Output the [x, y] coordinate of the center of the cell containing the given text.  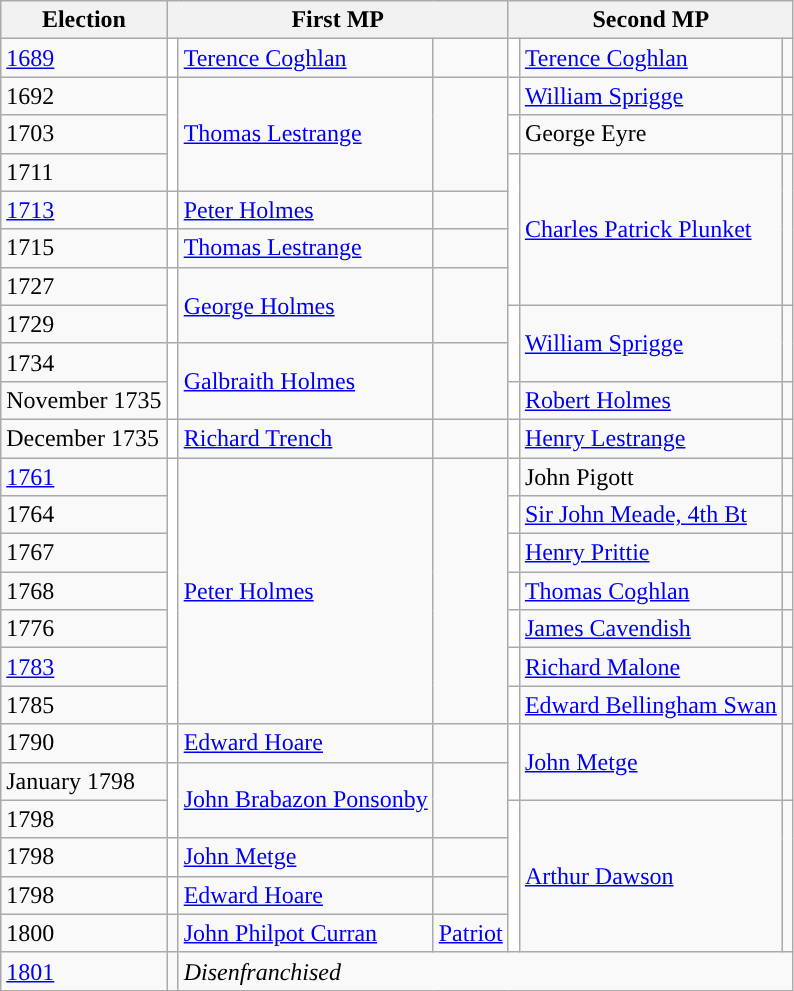
1689 [84, 58]
Galbraith Holmes [306, 381]
1692 [84, 96]
1801 [84, 971]
1783 [84, 667]
John Pigott [650, 477]
Richard Trench [306, 438]
Henry Prittie [650, 553]
1785 [84, 705]
Thomas Coghlan [650, 591]
November 1735 [84, 400]
John Brabazon Ponsonby [306, 800]
1800 [84, 933]
1768 [84, 591]
Robert Holmes [650, 400]
Arthur Dawson [650, 876]
1711 [84, 172]
Richard Malone [650, 667]
James Cavendish [650, 629]
Sir John Meade, 4th Bt [650, 515]
1767 [84, 553]
First MP [338, 20]
Edward Bellingham Swan [650, 705]
1715 [84, 248]
Second MP [650, 20]
1764 [84, 515]
1703 [84, 134]
George Eyre [650, 134]
January 1798 [84, 781]
1790 [84, 743]
John Philpot Curran [306, 933]
Patriot [470, 933]
1776 [84, 629]
Henry Lestrange [650, 438]
1713 [84, 210]
Election [84, 20]
George Holmes [306, 305]
1729 [84, 324]
December 1735 [84, 438]
Charles Patrick Plunket [650, 229]
1727 [84, 286]
1734 [84, 362]
Disenfranchised [486, 971]
1761 [84, 477]
